Search for the cell housing the specified text and yield its [X, Y] center coordinate. 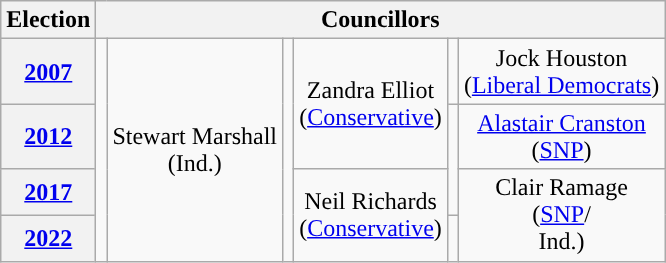
Alastair Cranston(SNP) [561, 136]
Jock Houston(Liberal Democrats) [561, 72]
Councillors [380, 20]
2022 [48, 238]
Clair Ramage(SNP/Ind.) [561, 215]
2012 [48, 136]
Stewart Marshall(Ind.) [195, 150]
Neil Richards(Conservative) [371, 215]
Zandra Elliot(Conservative) [371, 104]
2017 [48, 192]
Election [48, 20]
2007 [48, 72]
